Extract the (X, Y) coordinate from the center of the cell holding the provided text.  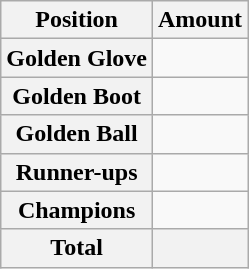
Total (77, 248)
Runner-ups (77, 172)
Position (77, 20)
Amount (200, 20)
Golden Ball (77, 134)
Champions (77, 210)
Golden Boot (77, 96)
Golden Glove (77, 58)
